Find where the given text appears and provide that cell's center as [X, Y] coordinate. 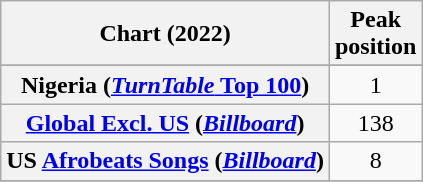
Chart (2022) [166, 34]
Peakposition [375, 34]
138 [375, 123]
8 [375, 161]
Global Excl. US (Billboard) [166, 123]
1 [375, 85]
Nigeria (TurnTable Top 100) [166, 85]
US Afrobeats Songs (Billboard) [166, 161]
